Determine the [X, Y] coordinate at the center of the cell enclosing the given text.  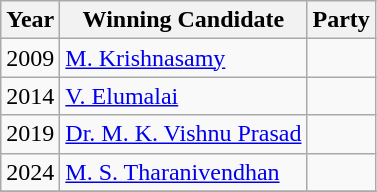
M. S. Tharanivendhan [184, 172]
Year [30, 20]
2019 [30, 134]
Dr. M. K. Vishnu Prasad [184, 134]
Party [341, 20]
V. Elumalai [184, 96]
2009 [30, 58]
2024 [30, 172]
M. Krishnasamy [184, 58]
2014 [30, 96]
Winning Candidate [184, 20]
